Search for the cell housing the specified text and yield its (x, y) center coordinate. 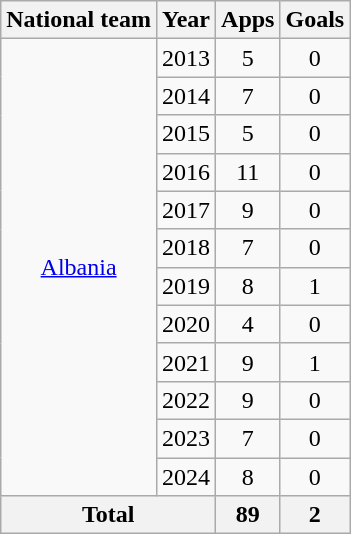
2017 (186, 210)
89 (248, 515)
Total (108, 515)
2015 (186, 134)
2021 (186, 362)
2 (315, 515)
National team (79, 20)
2016 (186, 172)
11 (248, 172)
Apps (248, 20)
2013 (186, 58)
2020 (186, 324)
2014 (186, 96)
Albania (79, 268)
2018 (186, 248)
Goals (315, 20)
2022 (186, 400)
2023 (186, 438)
2019 (186, 286)
Year (186, 20)
2024 (186, 477)
4 (248, 324)
